Capture the cell that displays the provided text and extract its (X, Y) central coordinate. 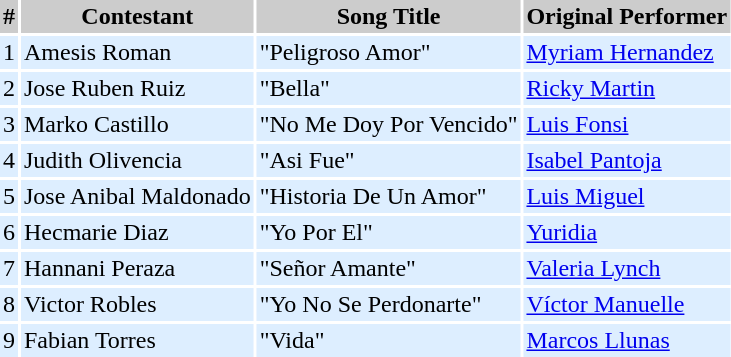
2 (9, 88)
Yuridia (626, 232)
"Peligroso Amor" (389, 52)
3 (9, 124)
8 (9, 304)
Fabian Torres (138, 340)
# (9, 16)
1 (9, 52)
"Asi Fue" (389, 160)
Valeria Lynch (626, 268)
7 (9, 268)
Amesis Roman (138, 52)
6 (9, 232)
Marcos Llunas (626, 340)
Luis Miguel (626, 196)
Luis Fonsi (626, 124)
"Vida" (389, 340)
"No Me Doy Por Vencido" (389, 124)
Hannani Peraza (138, 268)
Marko Castillo (138, 124)
Isabel Pantoja (626, 160)
Myriam Hernandez (626, 52)
"Historia De Un Amor" (389, 196)
Víctor Manuelle (626, 304)
5 (9, 196)
"Bella" (389, 88)
Original Performer (626, 16)
9 (9, 340)
Song Title (389, 16)
Jose Ruben Ruiz (138, 88)
Ricky Martin (626, 88)
Hecmarie Diaz (138, 232)
"Yo No Se Perdonarte" (389, 304)
Contestant (138, 16)
"Señor Amante" (389, 268)
"Yo Por El" (389, 232)
Jose Anibal Maldonado (138, 196)
Judith Olivencia (138, 160)
4 (9, 160)
Victor Robles (138, 304)
